Identify which cell holds the provided text, then report its [X, Y] central coordinate. 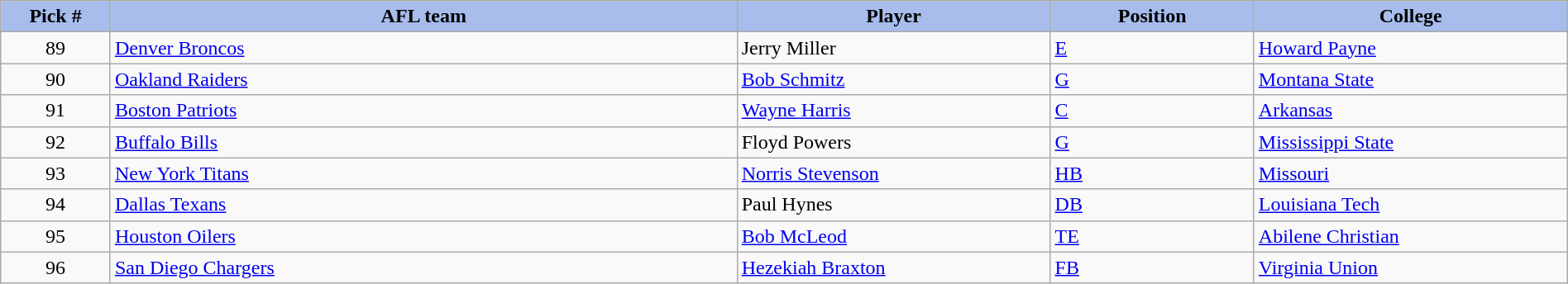
AFL team [423, 17]
New York Titans [423, 173]
90 [56, 79]
Paul Hynes [893, 205]
Houston Oilers [423, 236]
Montana State [1411, 79]
Denver Broncos [423, 48]
Bob McLeod [893, 236]
Jerry Miller [893, 48]
College [1411, 17]
San Diego Chargers [423, 267]
Position [1152, 17]
Louisiana Tech [1411, 205]
Wayne Harris [893, 111]
89 [56, 48]
C [1152, 111]
HB [1152, 173]
95 [56, 236]
Virginia Union [1411, 267]
Bob Schmitz [893, 79]
Missouri [1411, 173]
Howard Payne [1411, 48]
93 [56, 173]
96 [56, 267]
Arkansas [1411, 111]
Floyd Powers [893, 142]
Norris Stevenson [893, 173]
FB [1152, 267]
94 [56, 205]
91 [56, 111]
Mississippi State [1411, 142]
Abilene Christian [1411, 236]
Pick # [56, 17]
Player [893, 17]
Buffalo Bills [423, 142]
E [1152, 48]
DB [1152, 205]
TE [1152, 236]
Boston Patriots [423, 111]
Oakland Raiders [423, 79]
92 [56, 142]
Hezekiah Braxton [893, 267]
Dallas Texans [423, 205]
